Capture the cell that displays the provided text and extract its (x, y) central coordinate. 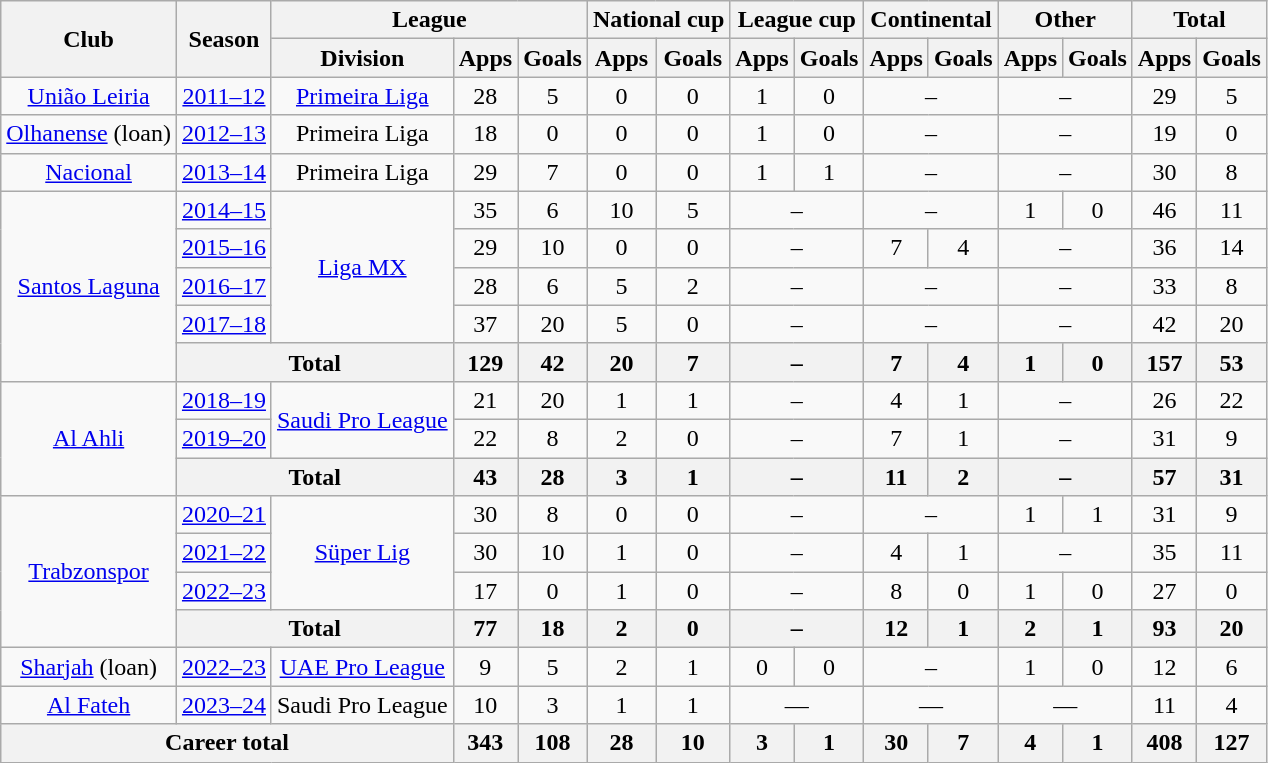
2018–19 (224, 400)
2020–21 (224, 515)
36 (1164, 248)
27 (1164, 591)
2016–17 (224, 286)
União Leiria (89, 96)
2023–24 (224, 705)
2011–12 (224, 96)
14 (1232, 248)
Olhanense (loan) (89, 134)
League (429, 20)
77 (485, 629)
2013–14 (224, 172)
Division (362, 58)
Santos Laguna (89, 286)
Al Fateh (89, 705)
Club (89, 39)
53 (1232, 362)
2017–18 (224, 324)
2019–20 (224, 438)
Nacional (89, 172)
Continental (931, 20)
Sharjah (loan) (89, 667)
Al Ahli (89, 438)
Süper Lig (362, 553)
108 (553, 743)
46 (1164, 210)
57 (1164, 477)
33 (1164, 286)
93 (1164, 629)
157 (1164, 362)
17 (485, 591)
26 (1164, 400)
Season (224, 39)
Career total (227, 743)
Liga MX (362, 267)
21 (485, 400)
129 (485, 362)
2014–15 (224, 210)
408 (1164, 743)
National cup (658, 20)
Other (1065, 20)
2012–13 (224, 134)
League cup (797, 20)
2015–16 (224, 248)
2021–22 (224, 553)
19 (1164, 134)
127 (1232, 743)
UAE Pro League (362, 667)
343 (485, 743)
37 (485, 324)
43 (485, 477)
Trabzonspor (89, 572)
